Detect which cell encompasses the target text, then output its (x, y) center coordinate. 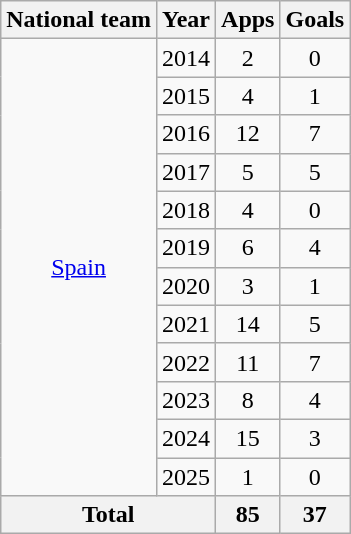
Year (186, 20)
6 (248, 248)
12 (248, 134)
2020 (186, 286)
85 (248, 515)
2 (248, 58)
2017 (186, 172)
2018 (186, 210)
Goals (315, 20)
2021 (186, 324)
2019 (186, 248)
15 (248, 438)
Apps (248, 20)
14 (248, 324)
2023 (186, 400)
2016 (186, 134)
Spain (79, 268)
2025 (186, 477)
2015 (186, 96)
11 (248, 362)
National team (79, 20)
2014 (186, 58)
2024 (186, 438)
8 (248, 400)
2022 (186, 362)
Total (108, 515)
37 (315, 515)
